For the text-containing cell, return its midpoint in (X, Y) coordinate format. 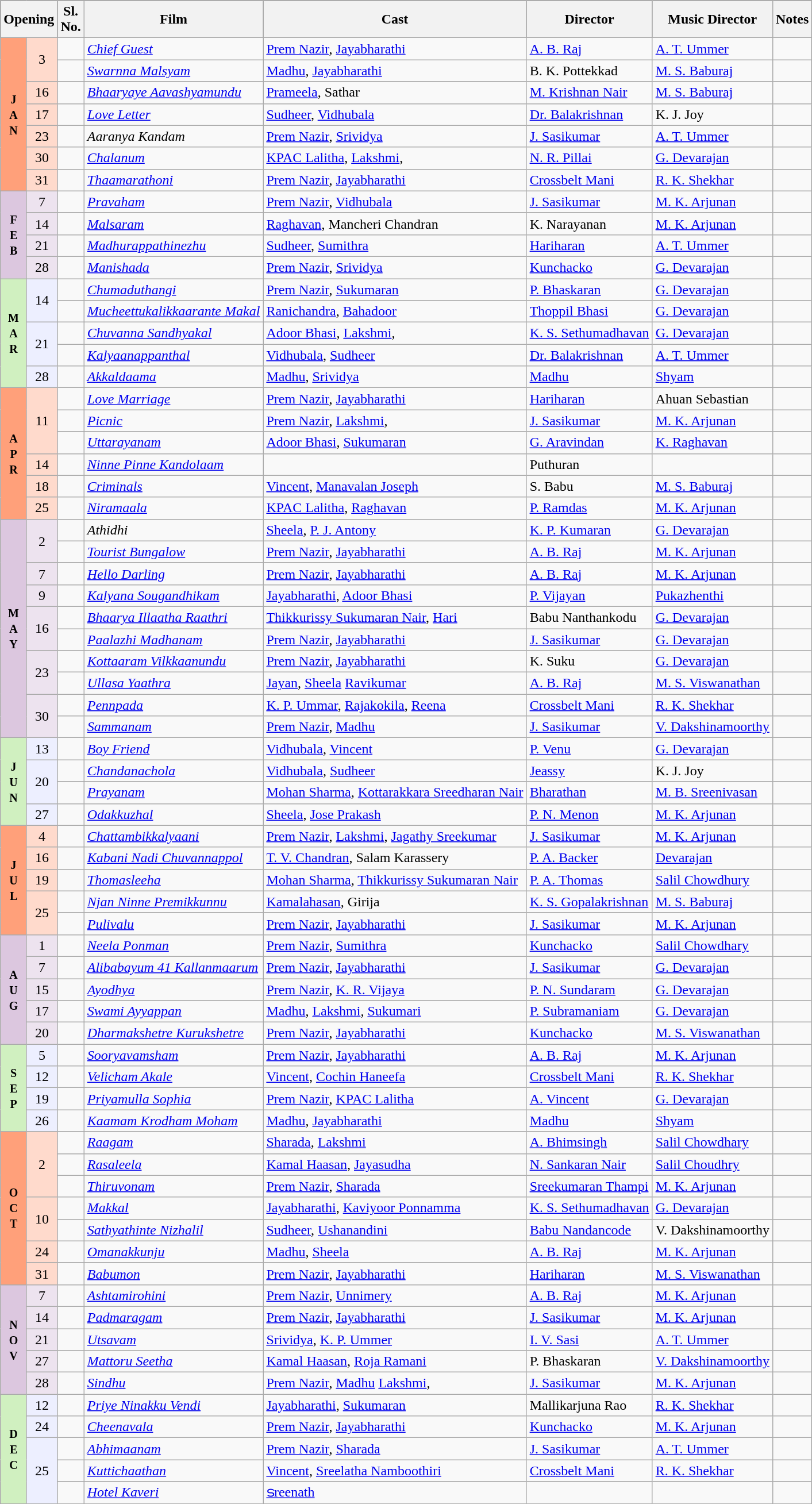
Prem Nazir, Lakshmi, (395, 421)
Cast (395, 20)
Kuttichaathan (174, 1471)
B. K. Pottekkad (590, 71)
Malsaram (174, 224)
P. Subramaniam (590, 1011)
Salil Choudhry (713, 1164)
Prameela, Sathar (395, 93)
Pukazhenthi (713, 595)
Picnic (174, 421)
Alibabayum 41 Kallanmaarum (174, 967)
Paalazhi Madhanam (174, 640)
Ahuan Sebastian (713, 399)
Mattoru Seetha (174, 1361)
K. Suku (590, 661)
Raagam (174, 1143)
N. Sankaran Nair (590, 1164)
JAN (14, 114)
Tourist Bungalow (174, 552)
Sharada, Lakshmi (395, 1143)
I. V. Sasi (590, 1340)
Thaamarathoni (174, 180)
Chalanum (174, 158)
MAY (14, 629)
26 (41, 1121)
M. Krishnan Nair (590, 93)
Kalyana Sougandhikam (174, 595)
Ranichandra, Bahadoor (395, 311)
Notes (792, 20)
Jeassy (590, 771)
Bhaaryaye Aavashyamundu (174, 93)
Kalyaanappanthal (174, 355)
Prem Nazir, Madhu Lakshmi, (395, 1383)
Pravaham (174, 202)
Love Letter (174, 114)
ടreenath (395, 1493)
Sreekumaran Thampi (590, 1186)
T. V. Chandran, Salam Karassery (395, 858)
P. A. Backer (590, 858)
Prem Nazir, Sumithra (395, 945)
Mohan Sharma, Thikkurissy Sukumaran Nair (395, 880)
Chattambikkalyaani (174, 836)
5 (41, 1055)
K. Raghavan (713, 443)
Prem Nazir, Madhu (395, 727)
Niramaala (174, 508)
Chief Guest (174, 49)
Jayabharathi, Kaviyoor Ponnamma (395, 1208)
Ullasa Yaathra (174, 683)
Kamal Haasan, Jayasudha (395, 1164)
Music Director (713, 20)
Neela Ponman (174, 945)
Vincent, Sreelatha Namboothiri (395, 1471)
P. A. Thomas (590, 880)
Bhaarya Illaatha Raathri (174, 617)
Madhu, Lakshmi, Sukumari (395, 1011)
Prem Nazir, Vidhubala (395, 202)
Swami Ayyappan (174, 1011)
Vincent, Manavalan Joseph (395, 486)
1 (41, 945)
Raghavan, Mancheri Chandran (395, 224)
G. Aravindan (590, 443)
13 (41, 749)
K. P. Kumaran (590, 530)
OCT (14, 1208)
Mallikarjuna Rao (590, 1405)
Sl.No. (71, 20)
Madhu, Srividya (395, 377)
K. P. Ummar, Rajakokila, Reena (395, 705)
Puthuran (590, 464)
Priye Ninakku Vendi (174, 1405)
Prayanam (174, 793)
Sudheer, Sumithra (395, 245)
Swarnna Malsyam (174, 71)
Prem Nazir, Lakshmi, Jagathy Sreekumar (395, 836)
Jayabharathi, Adoor Bhasi (395, 595)
SEP (14, 1088)
Sheela, P. J. Antony (395, 530)
Omanakkunju (174, 1252)
4 (41, 836)
Director (590, 20)
Kamalahasan, Girija (395, 902)
Makkal (174, 1208)
Babu Nanthankodu (590, 617)
Padmaragam (174, 1317)
DEC (14, 1449)
Kamal Haasan, Roja Ramani (395, 1361)
Aaranya Kandam (174, 136)
Babumon (174, 1274)
P. Vijayan (590, 595)
Sindhu (174, 1383)
Ashtamirohini (174, 1295)
Sammanam (174, 727)
Hotel Kaveri (174, 1493)
Vincent, Cochin Haneefa (395, 1077)
Prem Nazir, Sukumaran (395, 289)
Manishada (174, 267)
KPAC Lalitha, Raghavan (395, 508)
P. Venu (590, 749)
Srividya, K. P. Ummer (395, 1340)
Thomasleeha (174, 880)
Pulivalu (174, 924)
P. N. Sundaram (590, 989)
Adoor Bhasi, Sukumaran (395, 443)
Prem Nazir, KPAC Lalitha (395, 1099)
Mucheettukalikkaarante Makal (174, 311)
Velicham Akale (174, 1077)
Utsavam (174, 1340)
MAR (14, 333)
Jayabharathi, Sukumaran (395, 1405)
Chandanachola (174, 771)
18 (41, 486)
K. S. Gopalakrishnan (590, 902)
Athidhi (174, 530)
Ayodhya (174, 989)
Sooryavamsham (174, 1055)
AUG (14, 989)
Salil Chowdhury (713, 880)
Thikkurissy Sukumaran Nair, Hari (395, 617)
Adoor Bhasi, Lakshmi, (395, 333)
Uttarayanam (174, 443)
M. B. Sreenivasan (713, 793)
Sathyathinte Nizhalil (174, 1230)
Hello Darling (174, 574)
Kaamam Krodham Moham (174, 1121)
A. Vincent (590, 1099)
11 (41, 421)
Sudheer, Ushanandini (395, 1230)
Dharmakshetre Kurukshetre (174, 1033)
APR (14, 453)
A. Bhimsingh (590, 1143)
Film (174, 20)
Vidhubala, Vincent (395, 749)
Abhimaanam (174, 1449)
Rasaleela (174, 1164)
9 (41, 595)
Chuvanna Sandhyakal (174, 333)
Jayan, Sheela Ravikumar (395, 683)
S. Babu (590, 486)
Thoppil Bhasi (590, 311)
KPAC Lalitha, Lakshmi, (395, 158)
3 (41, 60)
Kottaaram Vilkkaanundu (174, 661)
Prem Nazir, Unnimery (395, 1295)
Thiruvonam (174, 1186)
Priyamulla Sophia (174, 1099)
Bharathan (590, 793)
Njan Ninne Premikkunnu (174, 902)
Criminals (174, 486)
N. R. Pillai (590, 158)
Mohan Sharma, Kottarakkara Sreedharan Nair (395, 793)
Love Marriage (174, 399)
Madhu, Sheela (395, 1252)
Prem Nazir, K. R. Vijaya (395, 989)
Cheenavala (174, 1427)
Boy Friend (174, 749)
10 (41, 1219)
Akkaldaama (174, 377)
15 (41, 989)
Odakkuzhal (174, 814)
Babu Nandancode (590, 1230)
P. N. Menon (590, 814)
Chumaduthangi (174, 289)
P. Ramdas (590, 508)
Pennpada (174, 705)
FEB (14, 234)
Opening (29, 20)
Ninne Pinne Kandolaam (174, 464)
NOV (14, 1339)
Kabani Nadi Chuvannappol (174, 858)
K. Narayanan (590, 224)
JUL (14, 880)
Madhurappathinezhu (174, 245)
Devarajan (713, 858)
Sudheer, Vidhubala (395, 114)
JUN (14, 782)
Sheela, Jose Prakash (395, 814)
